Scan for the cell matching the given text and deliver its (X, Y) coordinate at center. 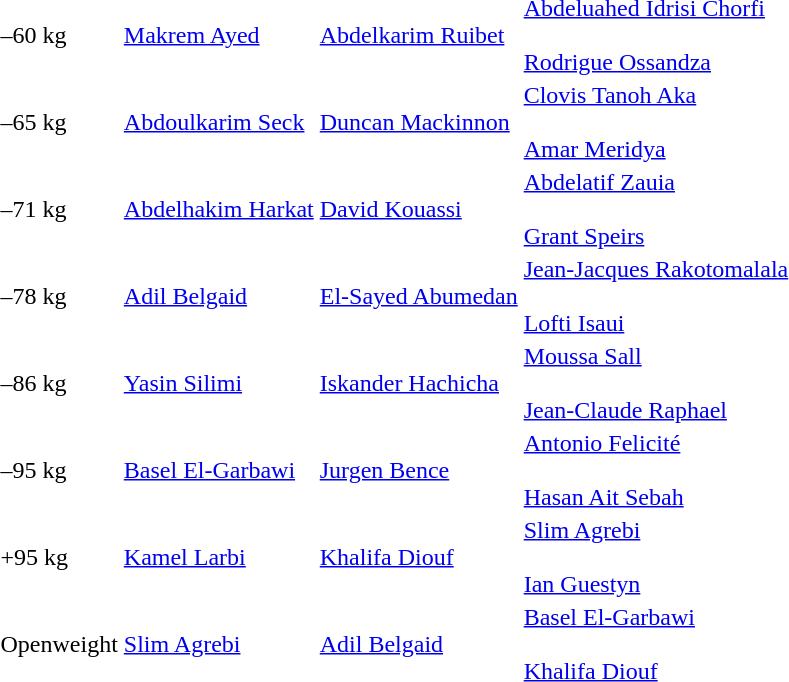
El-Sayed Abumedan (418, 296)
Abdoulkarim Seck (218, 122)
Khalifa Diouf (418, 557)
David Kouassi (418, 209)
Abdelhakim Harkat (218, 209)
Jurgen Bence (418, 470)
Adil Belgaid (218, 296)
Kamel Larbi (218, 557)
Basel El-Garbawi (218, 470)
Yasin Silimi (218, 383)
Iskander Hachicha (418, 383)
Duncan Mackinnon (418, 122)
